Output the [X, Y] coordinate of the center of the cell containing the given text.  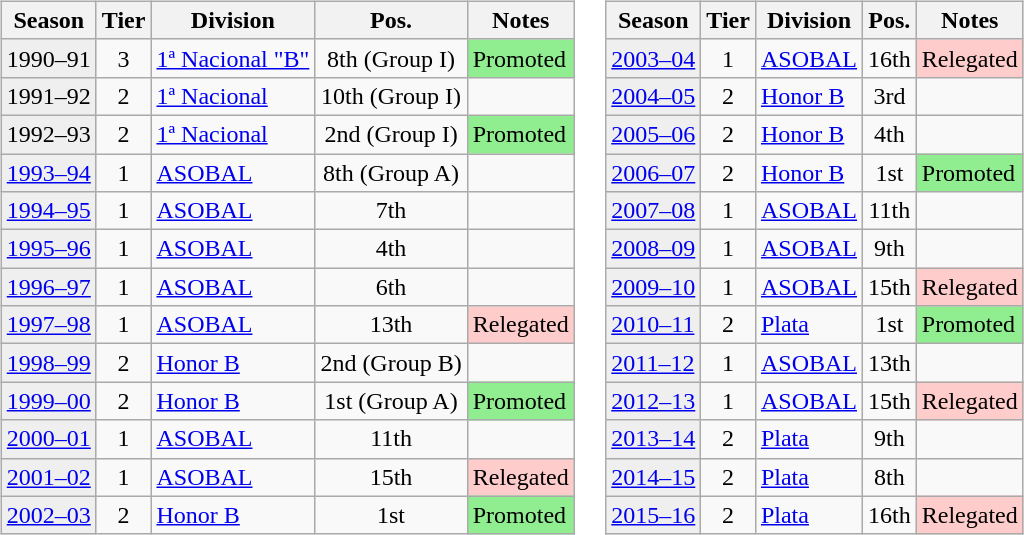
1994–95 [48, 211]
2005–06 [654, 134]
1ª Nacional "B" [233, 58]
2002–03 [48, 515]
8th (Group A) [391, 173]
2006–07 [654, 173]
2004–05 [654, 96]
2008–09 [654, 249]
2010–11 [654, 325]
3 [124, 58]
1996–97 [48, 287]
1992–93 [48, 134]
2000–01 [48, 439]
2015–16 [654, 515]
6th [391, 287]
2009–10 [654, 287]
3rd [890, 96]
1999–00 [48, 401]
1991–92 [48, 96]
2012–13 [654, 401]
2013–14 [654, 439]
1995–96 [48, 249]
2nd (Group I) [391, 134]
8th (Group I) [391, 58]
8th [890, 477]
1st (Group A) [391, 401]
1997–98 [48, 325]
2014–15 [654, 477]
2003–04 [654, 58]
2nd (Group B) [391, 363]
2001–02 [48, 477]
7th [391, 211]
1998–99 [48, 363]
1990–91 [48, 58]
10th (Group I) [391, 96]
2011–12 [654, 363]
1993–94 [48, 173]
2007–08 [654, 211]
